Identify which cell holds the provided text, then report its (x, y) central coordinate. 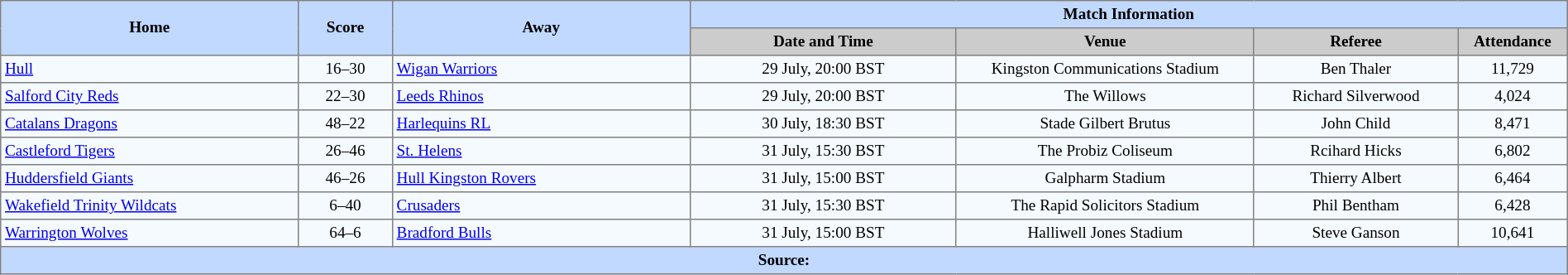
The Willows (1105, 96)
6,464 (1513, 179)
Ben Thaler (1355, 70)
30 July, 18:30 BST (823, 124)
6,802 (1513, 151)
Source: (784, 260)
The Rapid Solicitors Stadium (1105, 205)
Score (346, 28)
Referee (1355, 41)
48–22 (346, 124)
Match Information (1128, 15)
16–30 (346, 70)
Kingston Communications Stadium (1105, 70)
Galpharm Stadium (1105, 179)
Wakefield Trinity Wildcats (150, 205)
The Probiz Coliseum (1105, 151)
Richard Silverwood (1355, 96)
Away (541, 28)
Venue (1105, 41)
Catalans Dragons (150, 124)
Hull (150, 70)
St. Helens (541, 151)
Bradford Bulls (541, 234)
26–46 (346, 151)
11,729 (1513, 70)
6–40 (346, 205)
Crusaders (541, 205)
Home (150, 28)
Halliwell Jones Stadium (1105, 234)
Leeds Rhinos (541, 96)
10,641 (1513, 234)
Attendance (1513, 41)
Stade Gilbert Brutus (1105, 124)
Harlequins RL (541, 124)
Phil Bentham (1355, 205)
Rcihard Hicks (1355, 151)
6,428 (1513, 205)
John Child (1355, 124)
Warrington Wolves (150, 234)
22–30 (346, 96)
46–26 (346, 179)
Castleford Tigers (150, 151)
Steve Ganson (1355, 234)
Date and Time (823, 41)
Thierry Albert (1355, 179)
4,024 (1513, 96)
Salford City Reds (150, 96)
Hull Kingston Rovers (541, 179)
Huddersfield Giants (150, 179)
8,471 (1513, 124)
Wigan Warriors (541, 70)
64–6 (346, 234)
